For the text-containing cell, return its midpoint in (x, y) coordinate format. 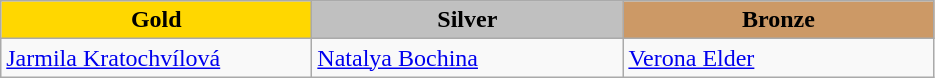
Gold (156, 20)
Verona Elder (778, 58)
Natalya Bochina (468, 58)
Bronze (778, 20)
Silver (468, 20)
Jarmila Kratochvílová (156, 58)
